Determine the (X, Y) coordinate at the center of the cell enclosing the given text.  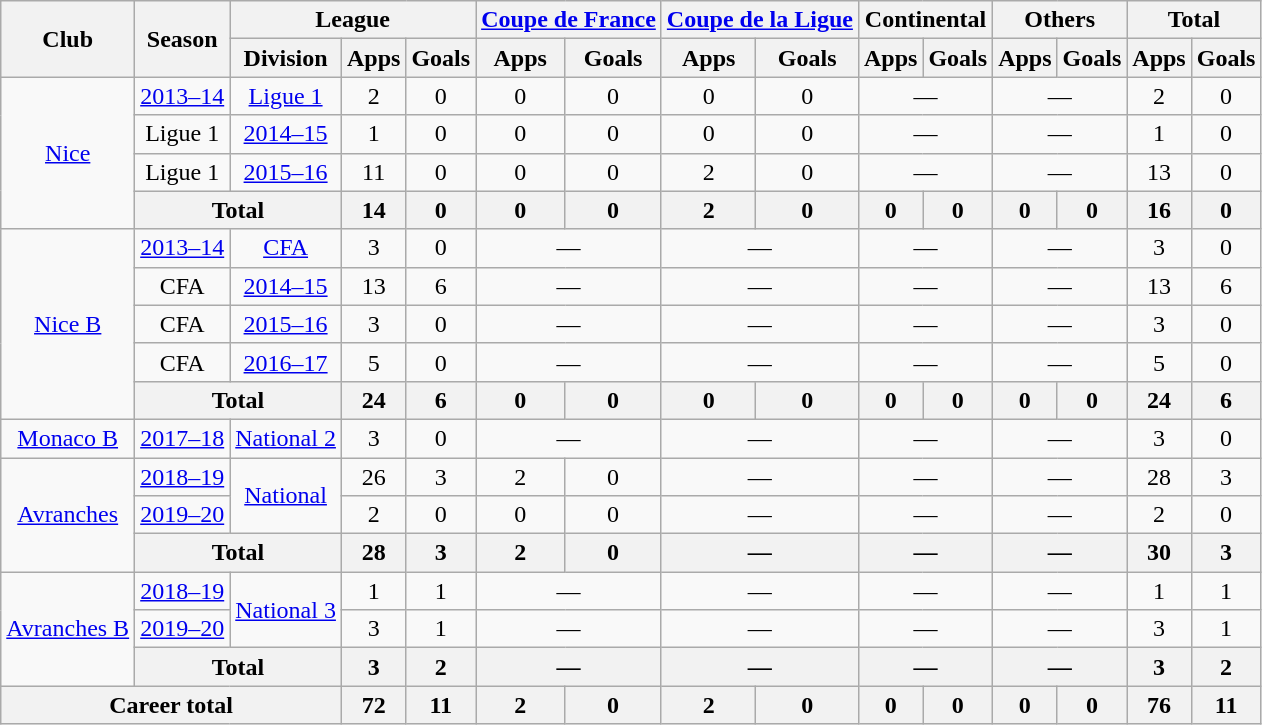
2017–18 (182, 438)
2016–17 (286, 362)
14 (373, 210)
National 2 (286, 438)
76 (1159, 705)
Continental (925, 20)
30 (1159, 553)
Coupe de la Ligue (760, 20)
72 (373, 705)
Avranches (68, 515)
26 (373, 477)
Others (1060, 20)
Nice B (68, 324)
League (353, 20)
Season (182, 39)
Avranches B (68, 629)
Division (286, 58)
National (286, 496)
Nice (68, 153)
Monaco B (68, 438)
16 (1159, 210)
National 3 (286, 610)
Club (68, 39)
Coupe de France (569, 20)
Career total (172, 705)
